For the text-containing cell, return its midpoint in (x, y) coordinate format. 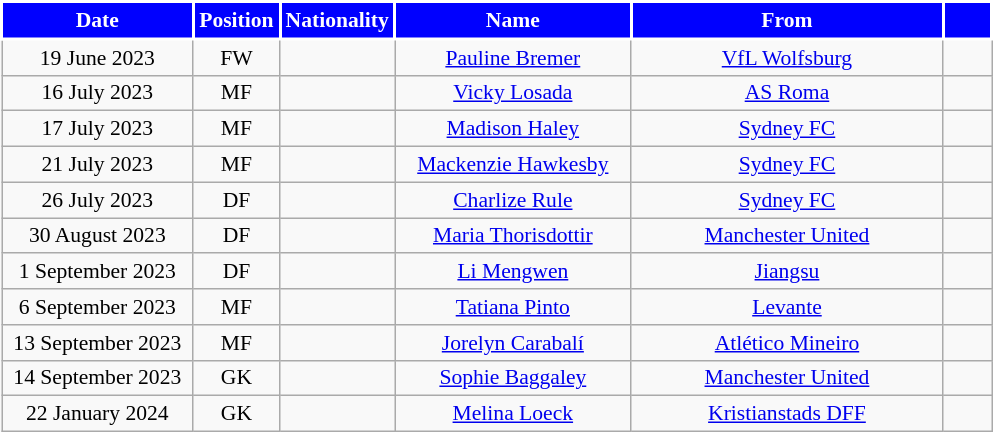
Nationality (338, 20)
Sophie Baggaley (514, 378)
Kristianstads DFF (787, 414)
14 September 2023 (98, 378)
1 September 2023 (98, 272)
From (787, 20)
Jorelyn Carabalí (514, 343)
Levante (787, 307)
21 July 2023 (98, 165)
Melina Loeck (514, 414)
Tatiana Pinto (514, 307)
Maria Thorisdottir (514, 236)
FW (236, 57)
30 August 2023 (98, 236)
Vicky Losada (514, 93)
Position (236, 20)
Jiangsu (787, 272)
19 June 2023 (98, 57)
Pauline Bremer (514, 57)
13 September 2023 (98, 343)
AS Roma (787, 93)
Mackenzie Hawkesby (514, 165)
16 July 2023 (98, 93)
26 July 2023 (98, 200)
17 July 2023 (98, 129)
6 September 2023 (98, 307)
Date (98, 20)
22 January 2024 (98, 414)
Li Mengwen (514, 272)
Name (514, 20)
VfL Wolfsburg (787, 57)
Atlético Mineiro (787, 343)
Charlize Rule (514, 200)
Madison Haley (514, 129)
